Determine the [x, y] coordinate at the center of the cell enclosing the given text.  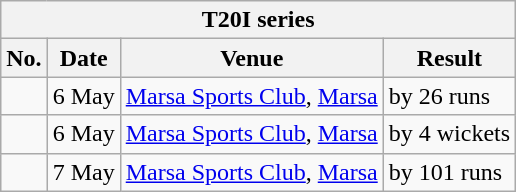
7 May [84, 172]
Result [449, 58]
Date [84, 58]
by 4 wickets [449, 134]
by 26 runs [449, 96]
Venue [252, 58]
by 101 runs [449, 172]
No. [24, 58]
T20I series [258, 20]
